Search for the cell housing the specified text and yield its [X, Y] center coordinate. 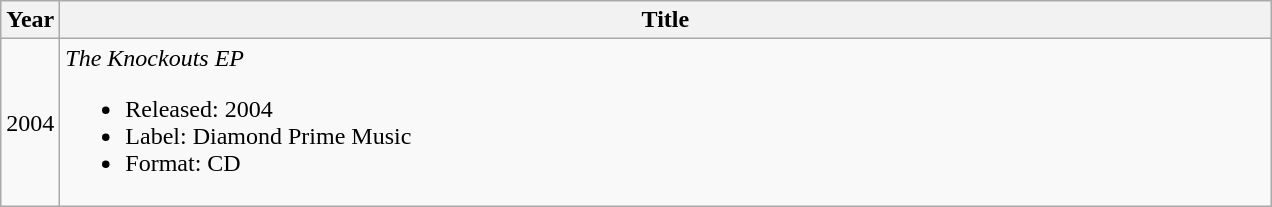
Year [30, 20]
Title [666, 20]
2004 [30, 122]
The Knockouts EPReleased: 2004Label: Diamond Prime MusicFormat: CD [666, 122]
